From the cell containing the given text, extract its center point as [x, y] coordinate. 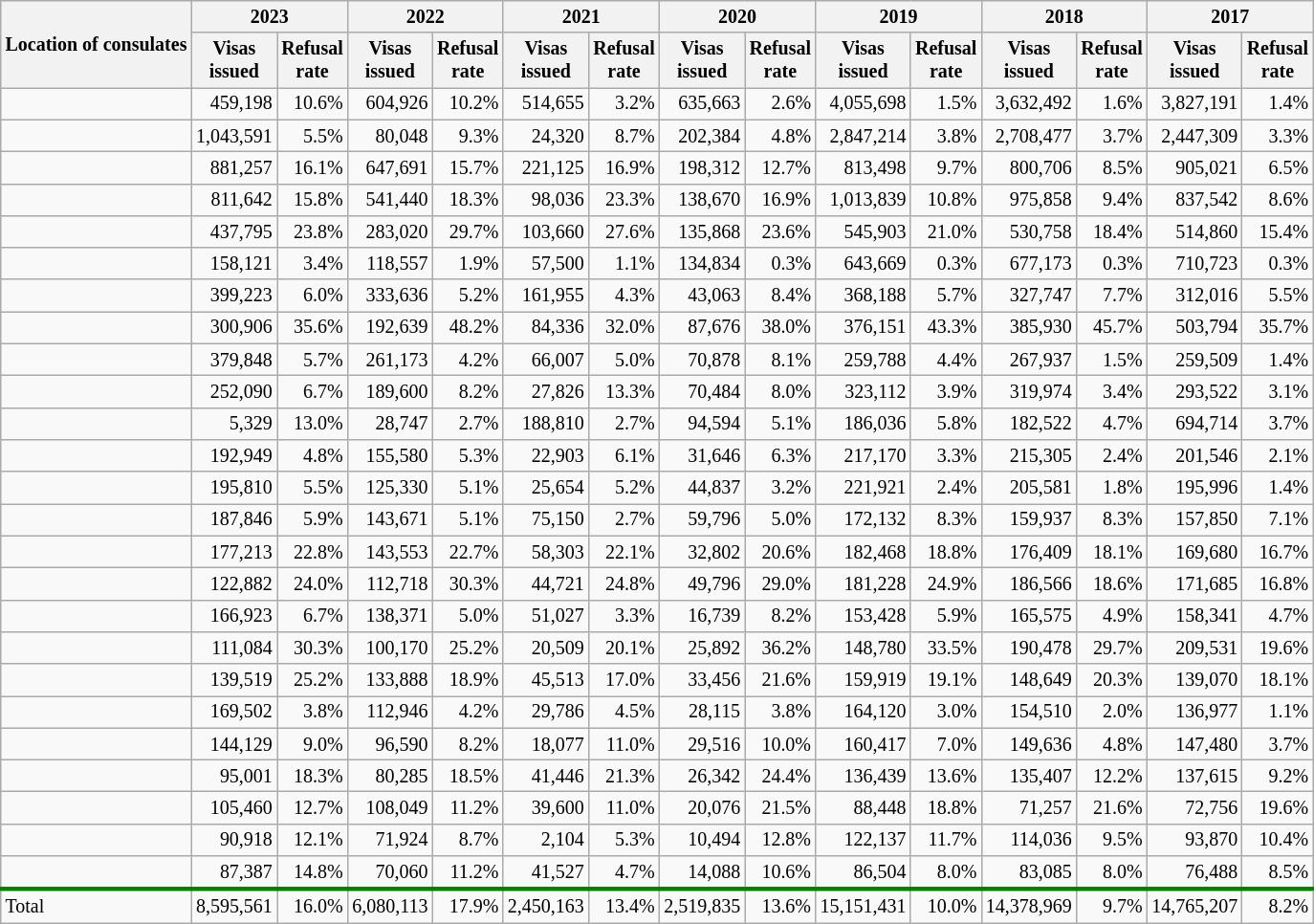
192,949 [233, 455]
2017 [1230, 17]
Location of consulates [96, 44]
2.1% [1278, 455]
24.9% [946, 583]
202,384 [702, 136]
710,723 [1194, 264]
800,706 [1029, 168]
149,636 [1029, 744]
28,115 [702, 712]
25,892 [702, 649]
71,924 [390, 840]
16.1% [313, 168]
133,888 [390, 679]
70,878 [702, 360]
2,847,214 [863, 136]
93,870 [1194, 840]
195,810 [233, 488]
14,378,969 [1029, 907]
21.5% [780, 807]
9.5% [1112, 840]
143,671 [390, 520]
186,566 [1029, 583]
18.6% [1112, 583]
300,906 [233, 327]
22.8% [313, 553]
201,546 [1194, 455]
135,407 [1029, 777]
22.1% [624, 553]
9.0% [313, 744]
134,834 [702, 264]
283,020 [390, 231]
169,680 [1194, 553]
8.1% [780, 360]
259,509 [1194, 360]
643,669 [863, 264]
29,786 [545, 712]
155,580 [390, 455]
80,048 [390, 136]
635,663 [702, 103]
6.1% [624, 455]
35.6% [313, 327]
15,151,431 [863, 907]
90,918 [233, 840]
154,510 [1029, 712]
10,494 [702, 840]
7.1% [1278, 520]
136,439 [863, 777]
514,860 [1194, 231]
399,223 [233, 297]
147,480 [1194, 744]
3,632,492 [1029, 103]
160,417 [863, 744]
137,615 [1194, 777]
32,802 [702, 553]
29.0% [780, 583]
2.6% [780, 103]
2018 [1063, 17]
3.9% [946, 392]
2.0% [1112, 712]
157,850 [1194, 520]
153,428 [863, 616]
514,655 [545, 103]
24.0% [313, 583]
293,522 [1194, 392]
6.0% [313, 297]
148,649 [1029, 679]
21.0% [946, 231]
19.1% [946, 679]
80,285 [390, 777]
20,509 [545, 649]
259,788 [863, 360]
9.4% [1112, 199]
171,685 [1194, 583]
21.3% [624, 777]
158,341 [1194, 616]
2023 [270, 17]
31,646 [702, 455]
541,440 [390, 199]
138,670 [702, 199]
75,150 [545, 520]
24.4% [780, 777]
103,660 [545, 231]
18,077 [545, 744]
12.1% [313, 840]
88,448 [863, 807]
2,450,163 [545, 907]
9.2% [1278, 777]
44,721 [545, 583]
205,581 [1029, 488]
545,903 [863, 231]
20.3% [1112, 679]
14,765,207 [1194, 907]
327,747 [1029, 297]
9.3% [468, 136]
66,007 [545, 360]
24,320 [545, 136]
138,371 [390, 616]
176,409 [1029, 553]
813,498 [863, 168]
158,121 [233, 264]
136,977 [1194, 712]
13.3% [624, 392]
177,213 [233, 553]
2022 [425, 17]
84,336 [545, 327]
3.1% [1278, 392]
33,456 [702, 679]
530,758 [1029, 231]
33.5% [946, 649]
14,088 [702, 872]
5.8% [946, 425]
3.0% [946, 712]
112,718 [390, 583]
59,796 [702, 520]
837,542 [1194, 199]
20.6% [780, 553]
100,170 [390, 649]
368,188 [863, 297]
111,084 [233, 649]
905,021 [1194, 168]
144,129 [233, 744]
41,446 [545, 777]
333,636 [390, 297]
16.7% [1278, 553]
10.8% [946, 199]
57,500 [545, 264]
139,070 [1194, 679]
2,447,309 [1194, 136]
159,937 [1029, 520]
24.8% [624, 583]
38.0% [780, 327]
27.6% [624, 231]
20.1% [624, 649]
35.7% [1278, 327]
198,312 [702, 168]
16.8% [1278, 583]
190,478 [1029, 649]
2020 [736, 17]
881,257 [233, 168]
26,342 [702, 777]
6.3% [780, 455]
15.4% [1278, 231]
4.5% [624, 712]
44,837 [702, 488]
6,080,113 [390, 907]
182,522 [1029, 425]
45.7% [1112, 327]
70,060 [390, 872]
39,600 [545, 807]
17.9% [468, 907]
143,553 [390, 553]
58,303 [545, 553]
181,228 [863, 583]
267,937 [1029, 360]
188,810 [545, 425]
70,484 [702, 392]
51,027 [545, 616]
86,504 [863, 872]
437,795 [233, 231]
1.9% [468, 264]
192,639 [390, 327]
165,575 [1029, 616]
319,974 [1029, 392]
8,595,561 [233, 907]
10.2% [468, 103]
72,756 [1194, 807]
8.4% [780, 297]
172,132 [863, 520]
25,654 [545, 488]
18.4% [1112, 231]
1.6% [1112, 103]
22,903 [545, 455]
7.0% [946, 744]
20,076 [702, 807]
17.0% [624, 679]
195,996 [1194, 488]
15.7% [468, 168]
2,708,477 [1029, 136]
23.6% [780, 231]
189,600 [390, 392]
118,557 [390, 264]
23.8% [313, 231]
29,516 [702, 744]
122,137 [863, 840]
94,594 [702, 425]
108,049 [390, 807]
95,001 [233, 777]
16,739 [702, 616]
2,519,835 [702, 907]
32.0% [624, 327]
4.9% [1112, 616]
161,955 [545, 297]
7.7% [1112, 297]
18.9% [468, 679]
83,085 [1029, 872]
16.0% [313, 907]
6.5% [1278, 168]
323,112 [863, 392]
139,519 [233, 679]
11.7% [946, 840]
385,930 [1029, 327]
43,063 [702, 297]
13.4% [624, 907]
43.3% [946, 327]
28,747 [390, 425]
252,090 [233, 392]
18.5% [468, 777]
135,868 [702, 231]
1.8% [1112, 488]
1,043,591 [233, 136]
148,780 [863, 649]
604,926 [390, 103]
186,036 [863, 425]
187,846 [233, 520]
166,923 [233, 616]
221,921 [863, 488]
12.2% [1112, 777]
96,590 [390, 744]
41,527 [545, 872]
105,460 [233, 807]
1,013,839 [863, 199]
215,305 [1029, 455]
8.6% [1278, 199]
4.4% [946, 360]
261,173 [390, 360]
125,330 [390, 488]
114,036 [1029, 840]
23.3% [624, 199]
112,946 [390, 712]
15.8% [313, 199]
36.2% [780, 649]
694,714 [1194, 425]
3,827,191 [1194, 103]
49,796 [702, 583]
209,531 [1194, 649]
48.2% [468, 327]
Total [96, 907]
45,513 [545, 679]
2019 [899, 17]
13.0% [313, 425]
22.7% [468, 553]
2021 [581, 17]
647,691 [390, 168]
376,151 [863, 327]
677,173 [1029, 264]
221,125 [545, 168]
5,329 [233, 425]
217,170 [863, 455]
182,468 [863, 553]
379,848 [233, 360]
2,104 [545, 840]
87,387 [233, 872]
164,120 [863, 712]
122,882 [233, 583]
98,036 [545, 199]
503,794 [1194, 327]
4,055,698 [863, 103]
4.3% [624, 297]
27,826 [545, 392]
459,198 [233, 103]
71,257 [1029, 807]
10.4% [1278, 840]
975,858 [1029, 199]
159,919 [863, 679]
76,488 [1194, 872]
12.8% [780, 840]
169,502 [233, 712]
312,016 [1194, 297]
14.8% [313, 872]
87,676 [702, 327]
811,642 [233, 199]
